Search for the cell housing the specified text and yield its [x, y] center coordinate. 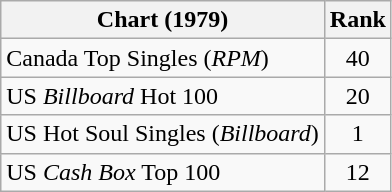
US Cash Box Top 100 [163, 172]
40 [358, 58]
US Hot Soul Singles (Billboard) [163, 134]
20 [358, 96]
Chart (1979) [163, 20]
US Billboard Hot 100 [163, 96]
12 [358, 172]
Rank [358, 20]
Canada Top Singles (RPM) [163, 58]
1 [358, 134]
